Pinpoint the cell where the given text exists, returning its [x, y] midpoint coordinate. 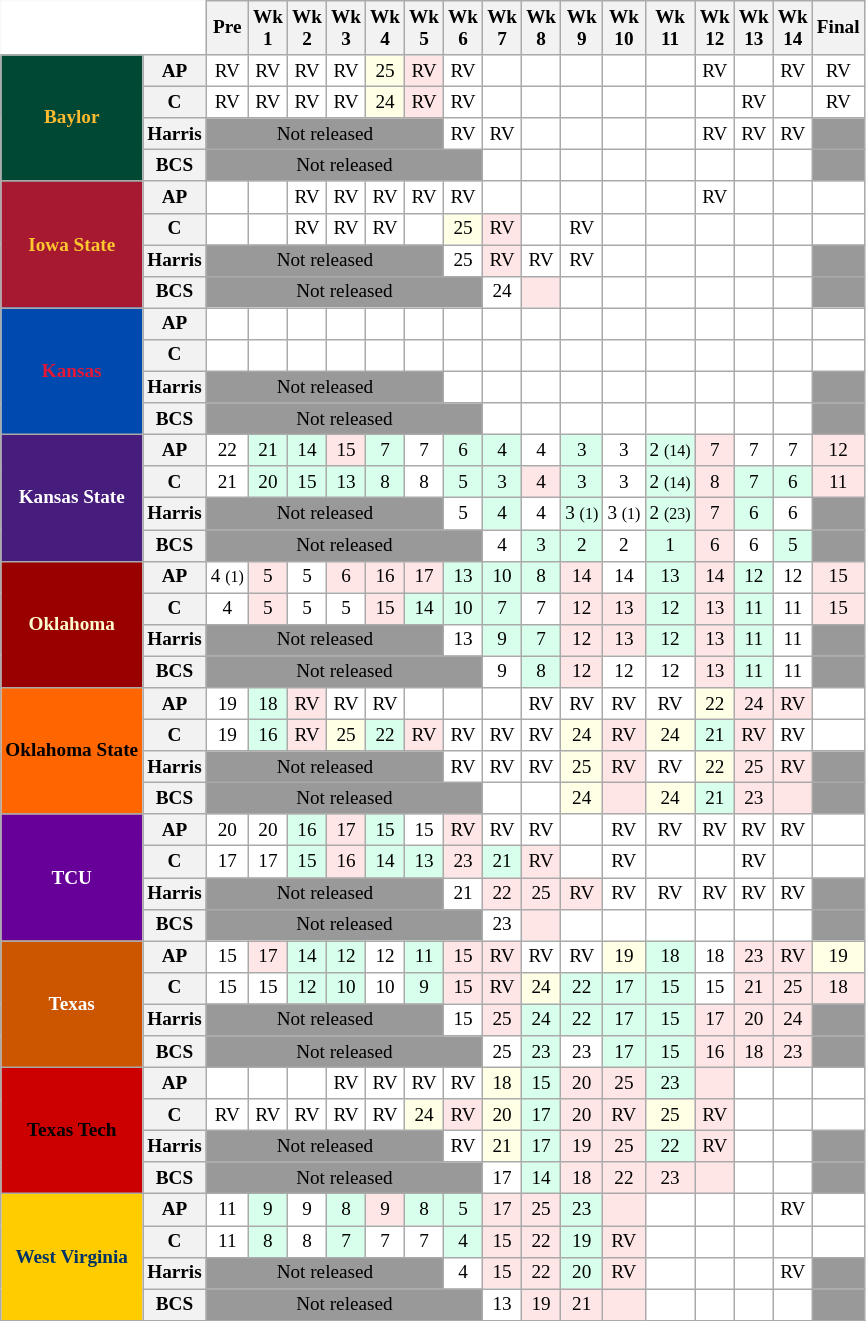
Wk8 [542, 28]
1 [670, 545]
Baylor [72, 118]
Wk1 [268, 28]
West Virginia [72, 1258]
4 (1) [227, 577]
Wk4 [384, 28]
Wk12 [714, 28]
TCU [72, 878]
Wk6 [464, 28]
Wk9 [582, 28]
Final [838, 28]
Wk7 [502, 28]
Kansas State [72, 498]
Wk5 [424, 28]
Wk2 [306, 28]
Wk10 [624, 28]
Kansas [72, 372]
Texas [72, 1004]
Wk13 [754, 28]
Oklahoma State [72, 752]
Wk3 [346, 28]
Wk11 [670, 28]
2 (23) [670, 514]
Texas Tech [72, 1130]
Oklahoma [72, 624]
Wk14 [792, 28]
Iowa State [72, 244]
Pre [227, 28]
